Return the [x, y] coordinate for the center point of the cell that contains the specified text.  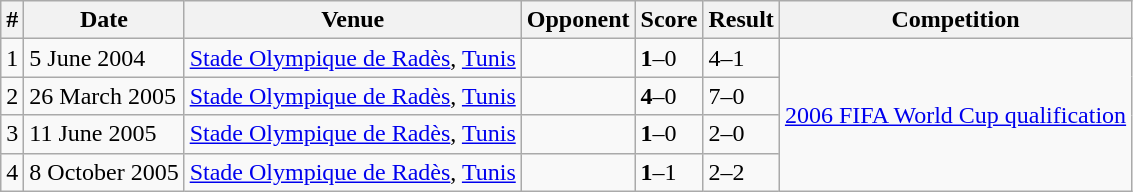
Date [104, 20]
Venue [352, 20]
Score [669, 20]
4 [12, 172]
1 [12, 58]
11 June 2005 [104, 134]
4–0 [669, 96]
8 October 2005 [104, 172]
2 [12, 96]
7–0 [741, 96]
5 June 2004 [104, 58]
Competition [955, 20]
2–0 [741, 134]
# [12, 20]
4–1 [741, 58]
Opponent [578, 20]
3 [12, 134]
26 March 2005 [104, 96]
2006 FIFA World Cup qualification [955, 115]
1–1 [669, 172]
2–2 [741, 172]
Result [741, 20]
